Pinpoint the cell where the given text exists, returning its (x, y) midpoint coordinate. 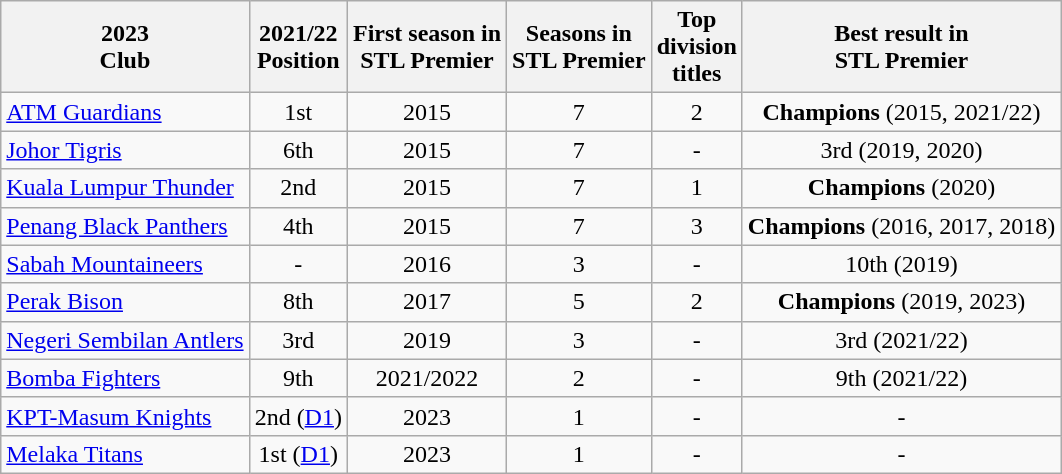
3rd (2021/22) (901, 340)
Champions (2015, 2021/22) (901, 112)
3rd (2019, 2020) (901, 150)
First season inSTL Premier (426, 47)
Topdivisiontitles (696, 47)
5 (580, 302)
2019 (426, 340)
Champions (2019, 2023) (901, 302)
Sabah Mountaineers (125, 264)
3rd (298, 340)
Kuala Lumpur Thunder (125, 188)
2nd (298, 188)
Bomba Fighters (125, 378)
2017 (426, 302)
Johor Tigris (125, 150)
Negeri Sembilan Antlers (125, 340)
6th (298, 150)
2021/22Position (298, 47)
2021/2022 (426, 378)
Best result inSTL Premier (901, 47)
Penang Black Panthers (125, 226)
2016 (426, 264)
9th (2021/22) (901, 378)
Melaka Titans (125, 454)
10th (2019) (901, 264)
9th (298, 378)
Champions (2016, 2017, 2018) (901, 226)
4th (298, 226)
Seasons inSTL Premier (580, 47)
Perak Bison (125, 302)
1st (298, 112)
ATM Guardians (125, 112)
8th (298, 302)
2023Club (125, 47)
KPT-Masum Knights (125, 416)
2nd (D1) (298, 416)
1st (D1) (298, 454)
Champions (2020) (901, 188)
